From the cell containing the given text, extract its center point as [X, Y] coordinate. 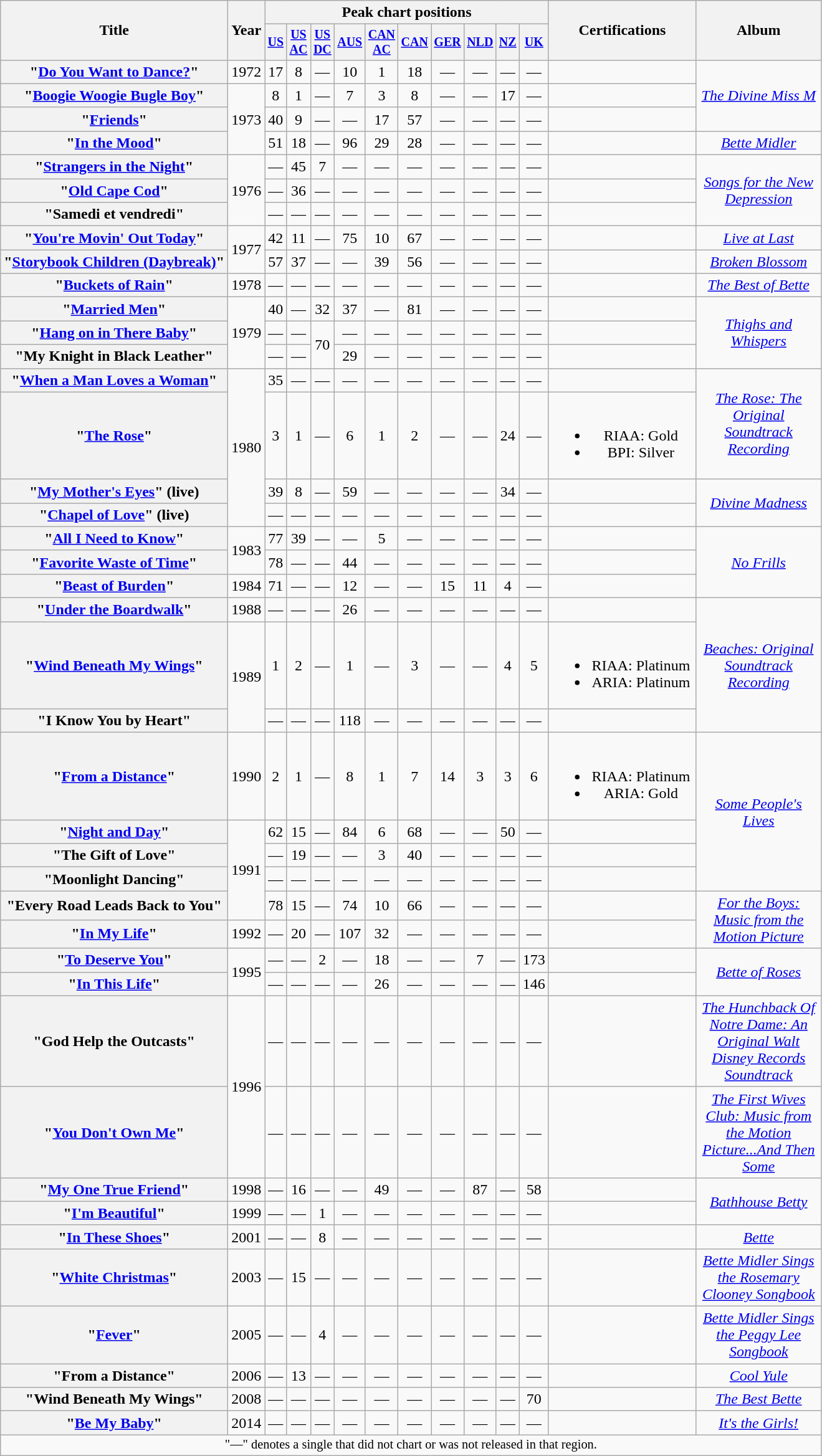
"Old Cape Cod" [115, 191]
9 [299, 119]
"Favorite Waste of Time" [115, 562]
"My One True Friend" [115, 1189]
RIAA: PlatinumARIA: Gold [622, 776]
1972 [247, 72]
1978 [247, 285]
71 [275, 586]
36 [299, 191]
1996 [247, 1087]
"Hang on in There Baby" [115, 333]
Beaches: Original Soundtrack Recording [758, 665]
Bette of Roses [758, 972]
For the Boys: Music from the Motion Picture [758, 920]
1988 [247, 610]
1979 [247, 333]
Thighs and Whispers [758, 333]
59 [350, 491]
"In This Life" [115, 984]
34 [507, 491]
"Night and Day" [115, 832]
"Storybook Children (Daybreak)" [115, 262]
"—" denotes a single that did not chart or was not released in that region. [411, 1445]
"Buckets of Rain" [115, 285]
2014 [247, 1423]
74 [350, 905]
NLD [480, 42]
28 [415, 143]
CANAC [381, 42]
"Do You Want to Dance?" [115, 72]
"When a Man Loves a Woman" [115, 380]
Bette Midler Sings the Rosemary Clooney Songbook [758, 1277]
No Frills [758, 562]
"Be My Baby" [115, 1423]
81 [415, 309]
87 [480, 1189]
The Hunchback Of Notre Dame: An Original Walt Disney Records Soundtrack [758, 1041]
Bette Midler Sings the Peggy Lee Songbook [758, 1335]
"In These Shoes" [115, 1237]
Bette [758, 1237]
Title [115, 31]
The Divine Miss M [758, 95]
1991 [247, 870]
"Friends" [115, 119]
75 [350, 238]
"Samedi et vendredi" [115, 214]
44 [350, 562]
Peak chart positions [407, 12]
"You Don't Own Me" [115, 1132]
"Beast of Burden" [115, 586]
The Rose: The Original Soundtrack Recording [758, 424]
20 [299, 934]
1990 [247, 776]
1976 [247, 191]
The Best of Bette [758, 285]
16 [299, 1189]
"I Know You by Heart" [115, 721]
US [275, 42]
"To Deserve You" [115, 960]
"The Rose" [115, 435]
2008 [247, 1399]
RIAA: PlatinumARIA: Platinum [622, 665]
The First Wives Club: Music from the Motion Picture...And Then Some [758, 1132]
Live at Last [758, 238]
AUS [350, 42]
"Every Road Leads Back to You" [115, 905]
146 [533, 984]
It's the Girls! [758, 1423]
1984 [247, 586]
GER [447, 42]
The Best Bette [758, 1399]
84 [350, 832]
"All I Need to Know" [115, 538]
1999 [247, 1213]
UK [533, 42]
2003 [247, 1277]
66 [415, 905]
1995 [247, 972]
"Boogie Woogie Bugle Boy" [115, 95]
56 [415, 262]
"The Gift of Love" [115, 855]
107 [350, 934]
2005 [247, 1335]
42 [275, 238]
Year [247, 31]
62 [275, 832]
Bathhouse Betty [758, 1201]
50 [507, 832]
13 [299, 1376]
"My Knight in Black Leather" [115, 356]
USDC [322, 42]
"You're Movin' Out Today" [115, 238]
1992 [247, 934]
CAN [415, 42]
45 [299, 167]
USAC [299, 42]
1983 [247, 550]
Songs for the New Depression [758, 191]
58 [533, 1189]
RIAA: GoldBPI: Silver [622, 435]
118 [350, 721]
1998 [247, 1189]
Bette Midler [758, 143]
96 [350, 143]
"In the Mood" [115, 143]
Cool Yule [758, 1376]
Broken Blossom [758, 262]
"God Help the Outcasts" [115, 1041]
"Married Men" [115, 309]
"Moonlight Dancing" [115, 879]
19 [299, 855]
Certifications [622, 31]
"Strangers in the Night" [115, 167]
Divine Madness [758, 503]
"My Mother's Eyes" (live) [115, 491]
Some People's Lives [758, 812]
Album [758, 31]
12 [350, 586]
"Chapel of Love" (live) [115, 515]
1980 [247, 447]
173 [533, 960]
24 [507, 435]
"In My Life" [115, 934]
1973 [247, 119]
2001 [247, 1237]
1977 [247, 250]
14 [447, 776]
49 [381, 1189]
68 [415, 832]
2006 [247, 1376]
35 [275, 380]
"I'm Beautiful" [115, 1213]
"White Christmas" [115, 1277]
51 [275, 143]
NZ [507, 42]
67 [415, 238]
1989 [247, 677]
"Under the Boardwalk" [115, 610]
"Fever" [115, 1335]
77 [275, 538]
